Detect which cell encompasses the target text, then output its [X, Y] center coordinate. 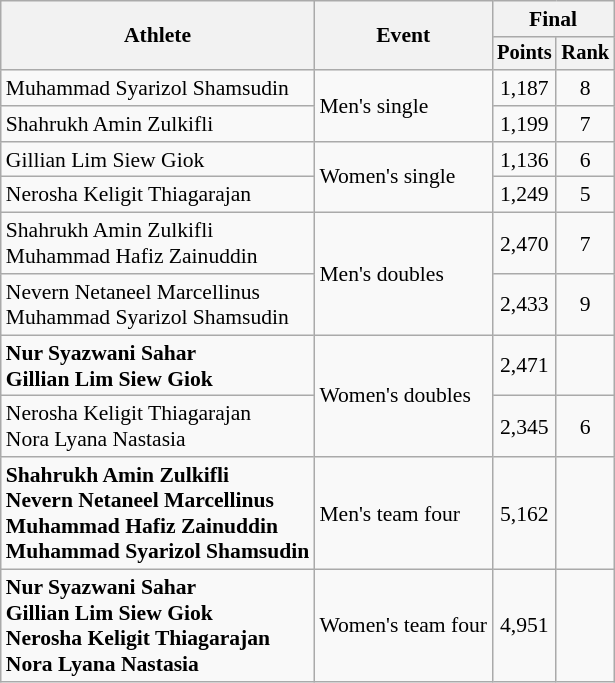
1,136 [524, 160]
2,433 [524, 304]
Women's single [403, 178]
2,471 [524, 366]
1,199 [524, 124]
1,187 [524, 88]
5,162 [524, 513]
Points [524, 54]
5 [585, 195]
Muhammad Syarizol Shamsudin [158, 88]
Nur Syazwani SaharGillian Lim Siew GiokNerosha Keligit ThiagarajanNora Lyana Nastasia [158, 626]
8 [585, 88]
9 [585, 304]
Nerosha Keligit Thiagarajan [158, 195]
Men's team four [403, 513]
Nur Syazwani SaharGillian Lim Siew Giok [158, 366]
Men's single [403, 106]
Rank [585, 54]
Gillian Lim Siew Giok [158, 160]
4,951 [524, 626]
Event [403, 36]
Shahrukh Amin Zulkifli [158, 124]
2,470 [524, 244]
Shahrukh Amin ZulkifliNevern Netaneel MarcellinusMuhammad Hafiz ZainuddinMuhammad Syarizol Shamsudin [158, 513]
1,249 [524, 195]
Shahrukh Amin ZulkifliMuhammad Hafiz Zainuddin [158, 244]
Final [553, 19]
Athlete [158, 36]
2,345 [524, 426]
Nevern Netaneel MarcellinusMuhammad Syarizol Shamsudin [158, 304]
Women's doubles [403, 396]
Women's team four [403, 626]
Men's doubles [403, 274]
Nerosha Keligit ThiagarajanNora Lyana Nastasia [158, 426]
